Provide the [x, y] coordinate of the cell's center where the given text is located.  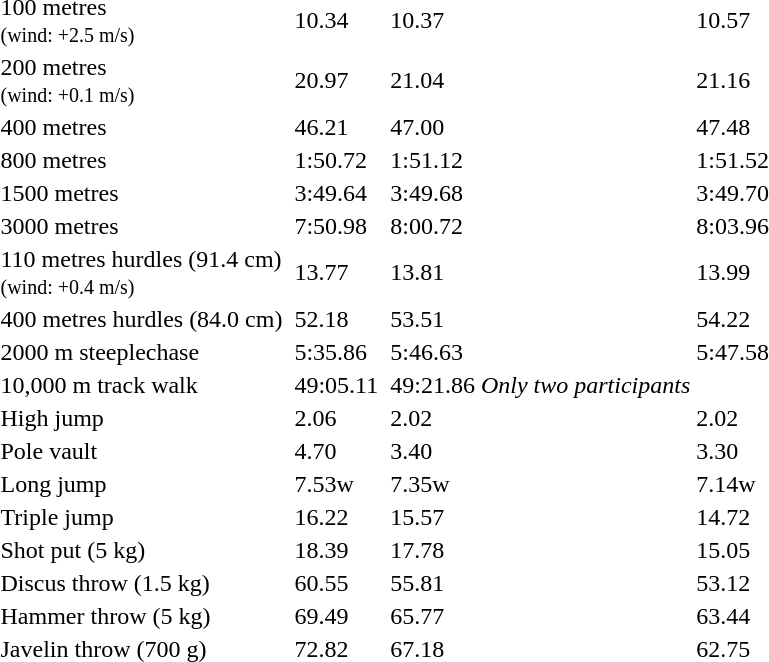
49:21.86 [433, 385]
65.77 [433, 616]
Only two participants [585, 385]
16.22 [336, 517]
53.51 [433, 319]
1:51.12 [433, 160]
55.81 [433, 583]
69.49 [336, 616]
17.78 [433, 550]
20.97 [336, 80]
15.57 [433, 517]
4.70 [336, 451]
3.40 [433, 451]
47.00 [433, 127]
2.02 [433, 418]
21.04 [433, 80]
46.21 [336, 127]
7.35w [433, 484]
7:50.98 [336, 226]
7.53w [336, 484]
49:05.11 [336, 385]
13.81 [433, 272]
8:00.72 [433, 226]
5:46.63 [433, 352]
3:49.64 [336, 193]
1:50.72 [336, 160]
3:49.68 [433, 193]
60.55 [336, 583]
5:35.86 [336, 352]
13.77 [336, 272]
18.39 [336, 550]
52.18 [336, 319]
2.06 [336, 418]
